Provide the [X, Y] coordinate of the cell's center where the given text is located.  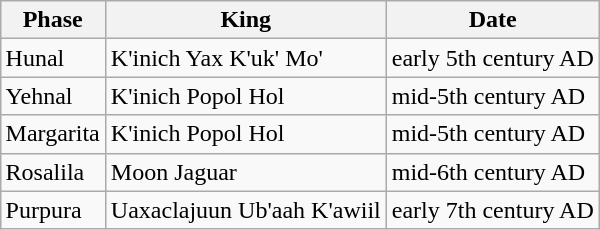
Uaxaclajuun Ub'aah K'awiil [246, 210]
Yehnal [52, 96]
King [246, 20]
mid-6th century AD [492, 172]
early 5th century AD [492, 58]
Moon Jaguar [246, 172]
Margarita [52, 134]
Rosalila [52, 172]
Purpura [52, 210]
early 7th century AD [492, 210]
Phase [52, 20]
K'inich Yax K'uk' Mo' [246, 58]
Hunal [52, 58]
Date [492, 20]
